Provide the (x, y) coordinate of the cell's center where the given text is located.  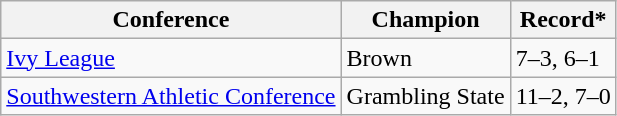
Record* (563, 20)
Brown (426, 58)
Ivy League (171, 58)
Grambling State (426, 96)
Champion (426, 20)
11–2, 7–0 (563, 96)
Southwestern Athletic Conference (171, 96)
7–3, 6–1 (563, 58)
Conference (171, 20)
